Locate the cell with the specified text and output its [x, y] center coordinate. 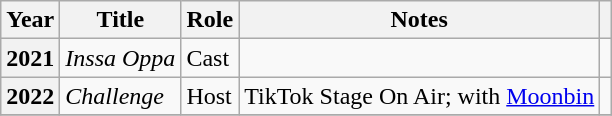
Year [30, 20]
2021 [30, 58]
2022 [30, 96]
Title [120, 20]
Notes [420, 20]
Challenge [120, 96]
Inssa Oppa [120, 58]
TikTok Stage On Air; with Moonbin [420, 96]
Role [210, 20]
Host [210, 96]
Cast [210, 58]
